Locate the cell with the specified text and output its [x, y] center coordinate. 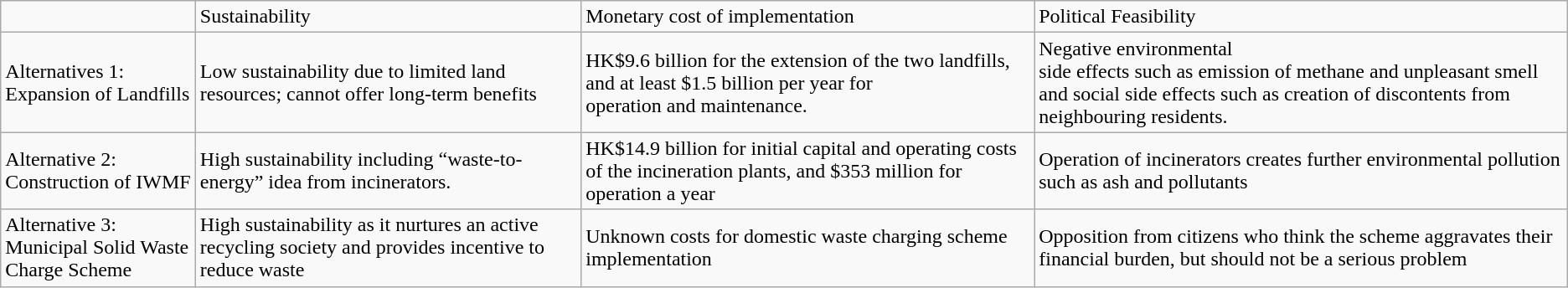
Monetary cost of implementation [807, 17]
HK$14.9 billion for initial capital and operating costs of the incineration plants, and $353 million for operation a year [807, 171]
High sustainability including “waste-to-energy” idea from incinerators. [388, 171]
HK$9.6 billion for the extension of the two landfills, and at least $1.5 billion per year foroperation and maintenance. [807, 82]
Alternative 2:Construction of IWMF [99, 171]
Political Feasibility [1302, 17]
Alternatives 1:Expansion of Landfills [99, 82]
High sustainability as it nurtures an active recycling society and provides incentive to reduce waste [388, 248]
Unknown costs for domestic waste charging scheme implementation [807, 248]
Low sustainability due to limited landresources; cannot offer long-term benefits [388, 82]
Sustainability [388, 17]
Opposition from citizens who think the scheme aggravates their financial burden, but should not be a serious problem [1302, 248]
Operation of incinerators creates further environmental pollution such as ash and pollutants [1302, 171]
Alternative 3:Municipal Solid Waste Charge Scheme [99, 248]
